Capture the cell that displays the provided text and extract its (X, Y) central coordinate. 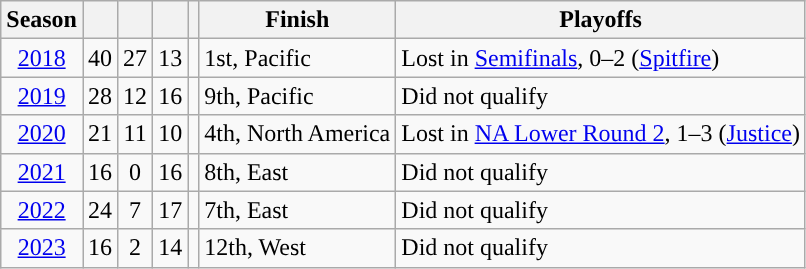
28 (100, 96)
2 (136, 248)
40 (100, 58)
21 (100, 134)
13 (170, 58)
0 (136, 172)
17 (170, 210)
1st, Pacific (298, 58)
Lost in NA Lower Round 2, 1–3 (Justice) (601, 134)
10 (170, 134)
14 (170, 248)
11 (136, 134)
Lost in Semifinals, 0–2 (Spitfire) (601, 58)
2021 (42, 172)
4th, North America (298, 134)
2020 (42, 134)
Season (42, 20)
Finish (298, 20)
24 (100, 210)
27 (136, 58)
2022 (42, 210)
Playoffs (601, 20)
12 (136, 96)
7 (136, 210)
9th, Pacific (298, 96)
8th, East (298, 172)
2023 (42, 248)
2018 (42, 58)
2019 (42, 96)
12th, West (298, 248)
7th, East (298, 210)
